Return [X, Y] of the center of cell containing provided text 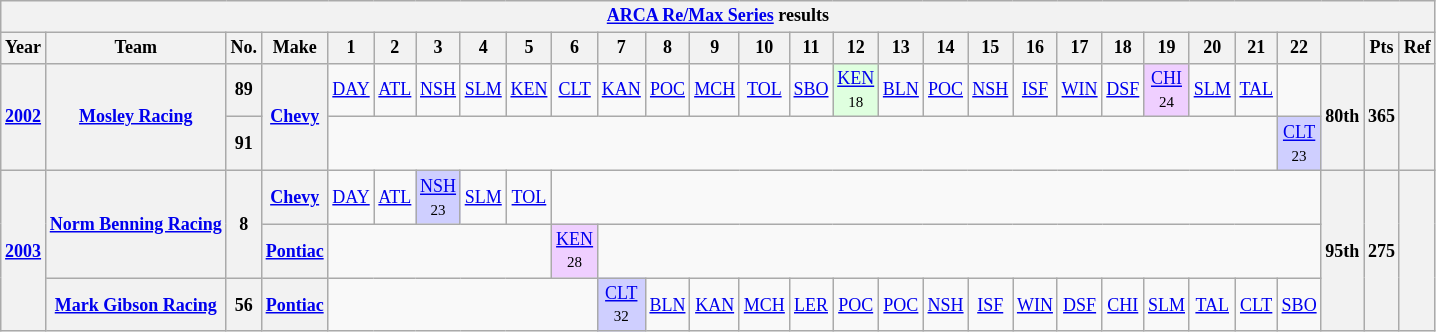
56 [244, 305]
22 [1299, 48]
275 [1382, 250]
19 [1167, 48]
KEN [529, 90]
No. [244, 48]
12 [856, 48]
LER [811, 305]
365 [1382, 116]
4 [483, 48]
Norm Benning Racing [136, 224]
10 [764, 48]
2003 [24, 250]
CLT32 [621, 305]
Make [294, 48]
Year [24, 48]
5 [529, 48]
20 [1212, 48]
Team [136, 48]
CLT23 [1299, 144]
3 [438, 48]
80th [1342, 116]
2 [395, 48]
16 [1036, 48]
7 [621, 48]
11 [811, 48]
89 [244, 90]
17 [1080, 48]
KEN18 [856, 90]
6 [575, 48]
Mosley Racing [136, 116]
CHI24 [1167, 90]
91 [244, 144]
9 [715, 48]
13 [902, 48]
1 [351, 48]
Ref [1417, 48]
NSH23 [438, 197]
2002 [24, 116]
ARCA Re/Max Series results [718, 16]
14 [946, 48]
18 [1123, 48]
CHI [1123, 305]
21 [1256, 48]
Pts [1382, 48]
Mark Gibson Racing [136, 305]
95th [1342, 250]
15 [990, 48]
KEN28 [575, 251]
